For the text-containing cell, return its midpoint in (x, y) coordinate format. 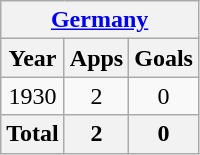
Germany (100, 20)
Year (33, 58)
Total (33, 134)
Goals (164, 58)
Apps (96, 58)
1930 (33, 96)
